Find where the given text appears and provide that cell's center as [X, Y] coordinate. 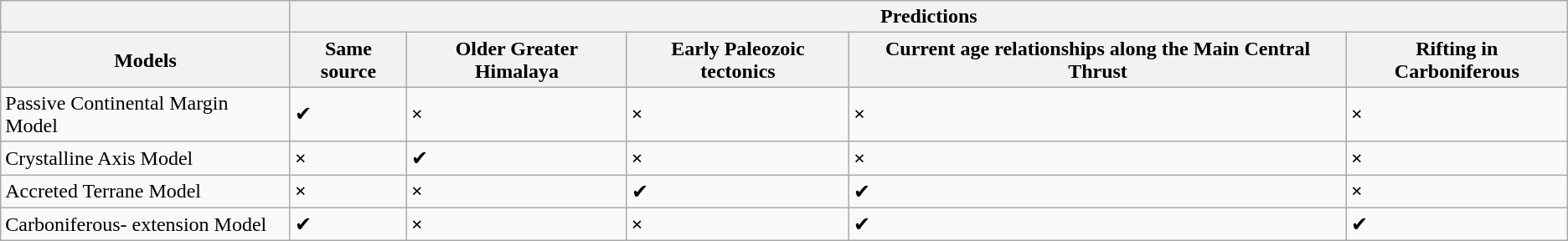
Rifting in Carboniferous [1457, 60]
Same source [348, 60]
Older Greater Himalaya [518, 60]
Models [146, 60]
Passive Continental Margin Model [146, 114]
Carboniferous- extension Model [146, 224]
Early Paleozoic tectonics [737, 60]
Crystalline Axis Model [146, 158]
Predictions [928, 17]
Accreted Terrane Model [146, 191]
Current age relationships along the Main Central Thrust [1098, 60]
